Capture the cell that displays the provided text and extract its [X, Y] central coordinate. 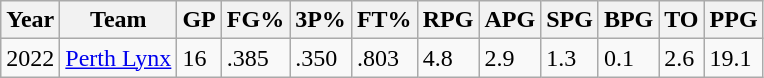
2.6 [682, 58]
BPG [628, 20]
RPG [448, 20]
2022 [30, 58]
1.3 [570, 58]
2.9 [510, 58]
FG% [255, 20]
SPG [570, 20]
19.1 [734, 58]
.350 [321, 58]
0.1 [628, 58]
Year [30, 20]
GP [199, 20]
APG [510, 20]
TO [682, 20]
.803 [384, 58]
Perth Lynx [118, 58]
16 [199, 58]
.385 [255, 58]
Team [118, 20]
FT% [384, 20]
3P% [321, 20]
PPG [734, 20]
4.8 [448, 58]
